Determine the [X, Y] coordinate at the center of the cell enclosing the given text.  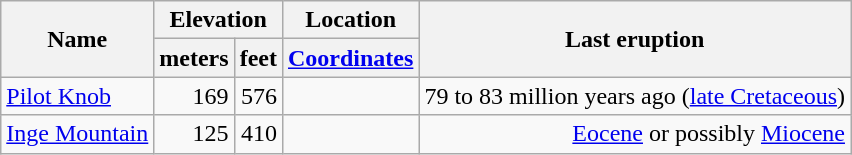
Name [78, 39]
Coordinates [350, 58]
410 [258, 134]
Inge Mountain [78, 134]
125 [194, 134]
Location [350, 20]
Elevation [218, 20]
576 [258, 96]
79 to 83 million years ago (late Cretaceous) [635, 96]
Eocene or possibly Miocene [635, 134]
meters [194, 58]
feet [258, 58]
Last eruption [635, 39]
169 [194, 96]
Pilot Knob [78, 96]
